Pinpoint the cell where the given text exists, returning its [X, Y] midpoint coordinate. 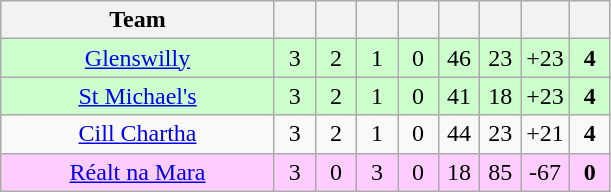
85 [500, 172]
44 [460, 134]
Glenswilly [138, 58]
St Michael's [138, 96]
41 [460, 96]
46 [460, 58]
+21 [546, 134]
-67 [546, 172]
Cill Chartha [138, 134]
Réalt na Mara [138, 172]
Team [138, 20]
